Pinpoint the cell where the given text exists, returning its (X, Y) midpoint coordinate. 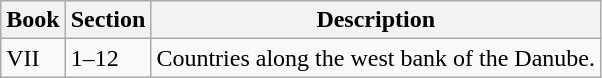
1–12 (108, 58)
Countries along the west bank of the Danube. (376, 58)
Book (33, 20)
VII (33, 58)
Description (376, 20)
Section (108, 20)
